Provide the [x, y] coordinate of the cell's center where the given text is located.  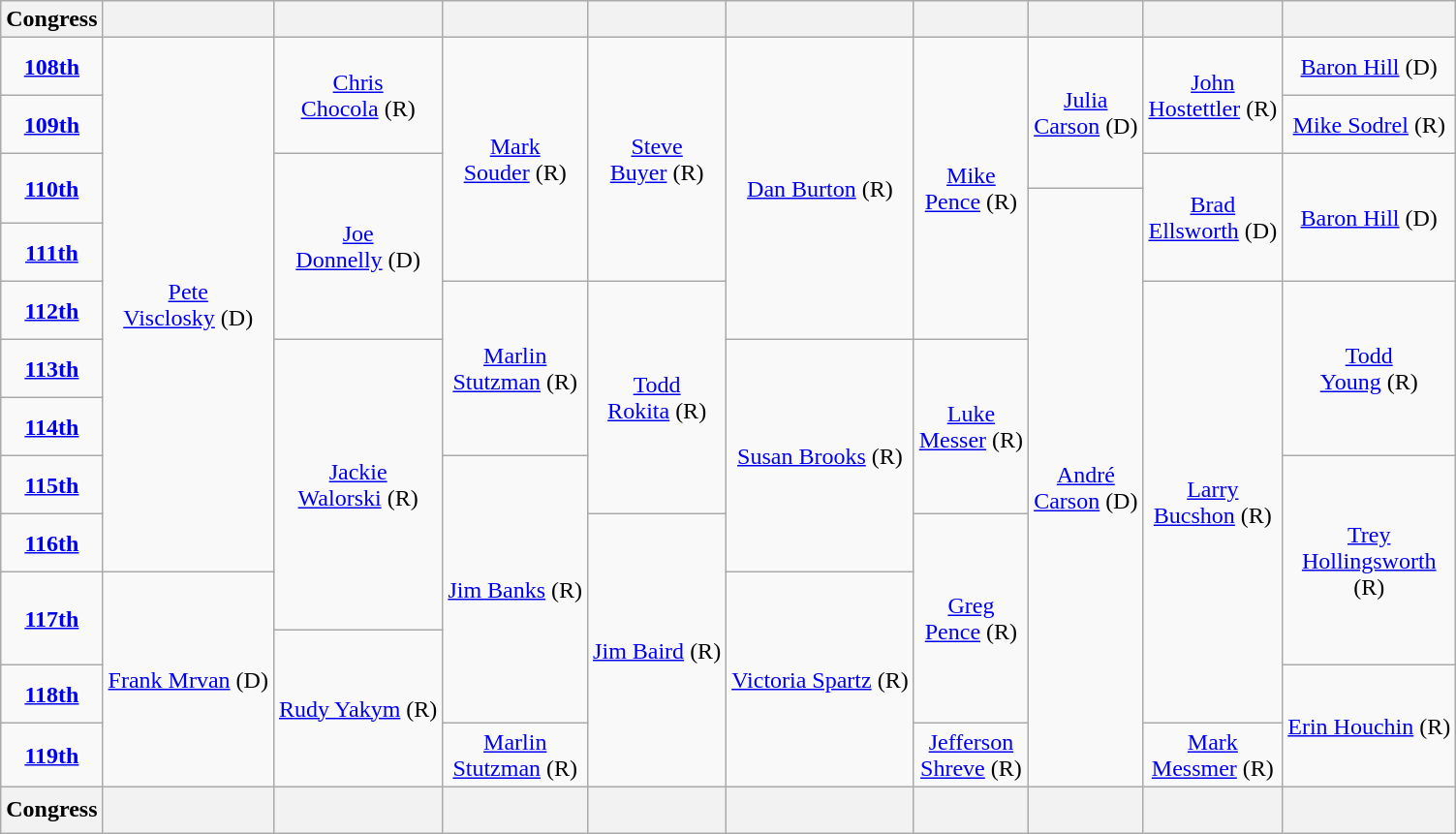
SteveBuyer (R) [657, 160]
110th [52, 189]
MikePence (R) [971, 189]
GregPence (R) [971, 619]
Victoria Spartz (R) [821, 680]
114th [52, 427]
Rudy Yakym (R) [357, 709]
PeteVisclosky (D) [188, 305]
MarkSouder (R) [515, 160]
109th [52, 125]
MarkMessmer (R) [1213, 756]
BradEllsworth (D) [1213, 218]
JackieWalorski (R) [357, 485]
JohnHostettler (R) [1213, 96]
115th [52, 485]
119th [52, 756]
TreyHollingsworth(R) [1370, 561]
Susan Brooks (R) [821, 456]
Frank Mrvan (D) [188, 680]
ToddYoung (R) [1370, 369]
Jim Baird (R) [657, 651]
118th [52, 695]
AndréCarson (D) [1086, 488]
ChrisChocola (R) [357, 96]
117th [52, 619]
108th [52, 67]
JeffersonShreve (R) [971, 756]
113th [52, 369]
JuliaCarson (D) [1086, 113]
116th [52, 543]
JoeDonnelly (D) [357, 247]
112th [52, 311]
111th [52, 253]
Erin Houchin (R) [1370, 726]
Jim Banks (R) [515, 590]
Dan Burton (R) [821, 189]
LarryBucshon (R) [1213, 503]
Mike Sodrel (R) [1370, 125]
ToddRokita (R) [657, 398]
LukeMesser (R) [971, 427]
